Pinpoint the cell where the given text exists, returning its [X, Y] midpoint coordinate. 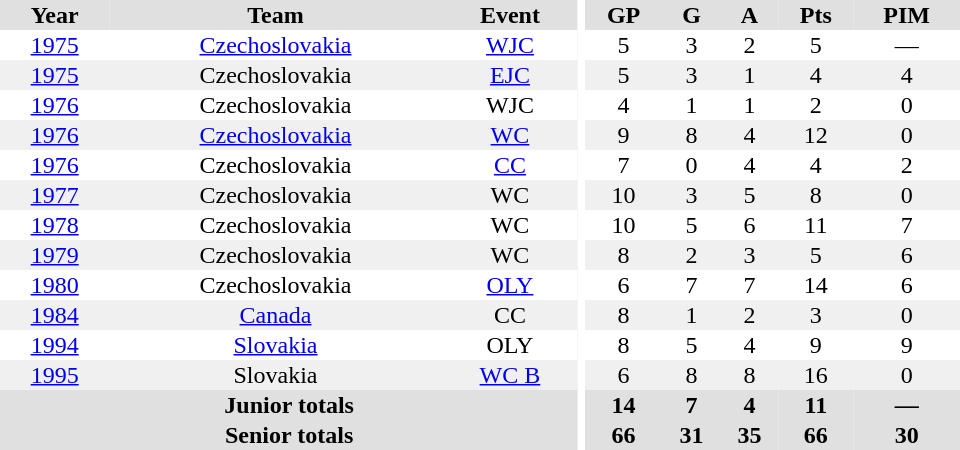
35 [749, 435]
30 [906, 435]
PIM [906, 15]
Team [275, 15]
Canada [275, 315]
12 [816, 135]
G [692, 15]
Senior totals [289, 435]
16 [816, 375]
Junior totals [289, 405]
GP [624, 15]
1995 [54, 375]
Year [54, 15]
31 [692, 435]
1994 [54, 345]
A [749, 15]
WC B [510, 375]
1984 [54, 315]
1980 [54, 285]
1977 [54, 195]
EJC [510, 75]
Pts [816, 15]
1978 [54, 225]
Event [510, 15]
1979 [54, 255]
